Extract the (x, y) coordinate from the center of the cell holding the provided text.  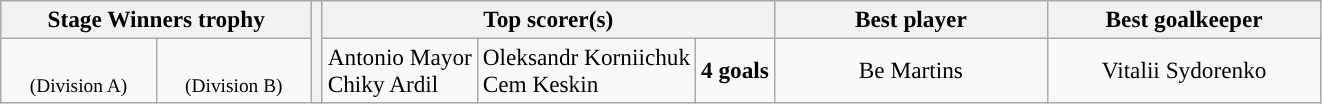
Antonio Mayor Chiky Ardil (400, 70)
(Division A) (78, 70)
Stage Winners trophy (156, 19)
Top scorer(s) (548, 19)
Vitalii Sydorenko (1184, 70)
Oleksandr Korniichuk Cem Keskin (586, 70)
Be Martins (910, 70)
(Division B) (234, 70)
Best goalkeeper (1184, 19)
Best player (910, 19)
4 goals (736, 70)
